Capture the cell that displays the provided text and extract its (x, y) central coordinate. 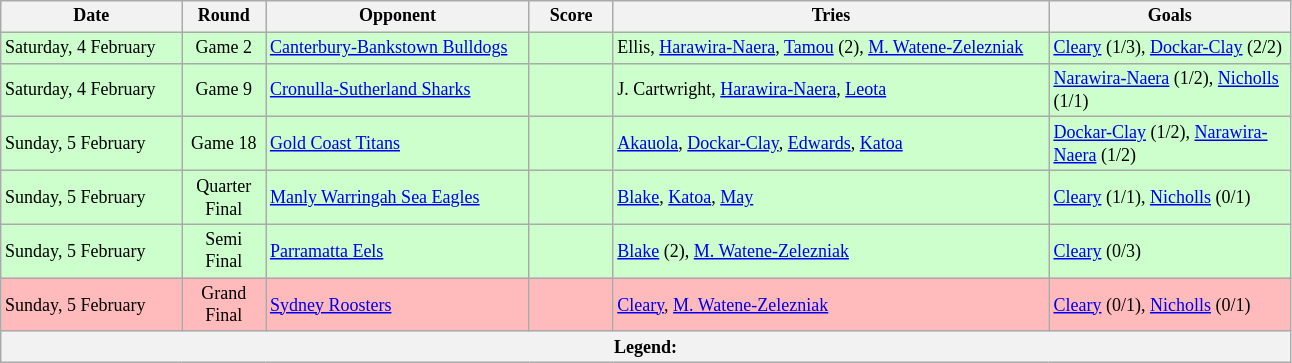
Blake (2), M. Watene-Zelezniak (831, 251)
Date (92, 16)
Cleary (0/1), Nicholls (0/1) (1170, 305)
Game 18 (224, 144)
Akauola, Dockar-Clay, Edwards, Katoa (831, 144)
Parramatta Eels (398, 251)
Dockar-Clay (1/2), Narawira-Naera (1/2) (1170, 144)
Sydney Roosters (398, 305)
Semi Final (224, 251)
Goals (1170, 16)
Canterbury-Bankstown Bulldogs (398, 48)
Game 9 (224, 90)
Tries (831, 16)
Cleary (1/1), Nicholls (0/1) (1170, 197)
Gold Coast Titans (398, 144)
Cronulla-Sutherland Sharks (398, 90)
Game 2 (224, 48)
Grand Final (224, 305)
Legend: (646, 346)
Cleary (0/3) (1170, 251)
Round (224, 16)
J. Cartwright, Harawira-Naera, Leota (831, 90)
Quarter Final (224, 197)
Cleary (1/3), Dockar-Clay (2/2) (1170, 48)
Manly Warringah Sea Eagles (398, 197)
Opponent (398, 16)
Score (571, 16)
Cleary, M. Watene-Zelezniak (831, 305)
Blake, Katoa, May (831, 197)
Narawira-Naera (1/2), Nicholls (1/1) (1170, 90)
Ellis, Harawira-Naera, Tamou (2), M. Watene-Zelezniak (831, 48)
